Output the (X, Y) coordinate of the center of the cell containing the given text.  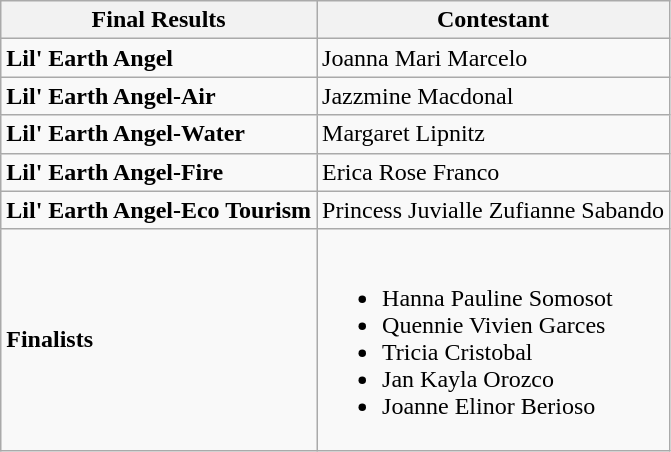
Contestant (494, 20)
Lil' Earth Angel-Air (159, 96)
Final Results (159, 20)
Lil' Earth Angel-Water (159, 134)
Lil' Earth Angel-Eco Tourism (159, 210)
Hanna Pauline SomosotQuennie Vivien GarcesTricia CristobalJan Kayla OrozcoJoanne Elinor Berioso (494, 340)
Princess Juvialle Zufianne Sabando (494, 210)
Margaret Lipnitz (494, 134)
Finalists (159, 340)
Lil' Earth Angel-Fire (159, 172)
Erica Rose Franco (494, 172)
Joanna Mari Marcelo (494, 58)
Lil' Earth Angel (159, 58)
Jazzmine Macdonal (494, 96)
